Capture the cell that displays the provided text and extract its [X, Y] central coordinate. 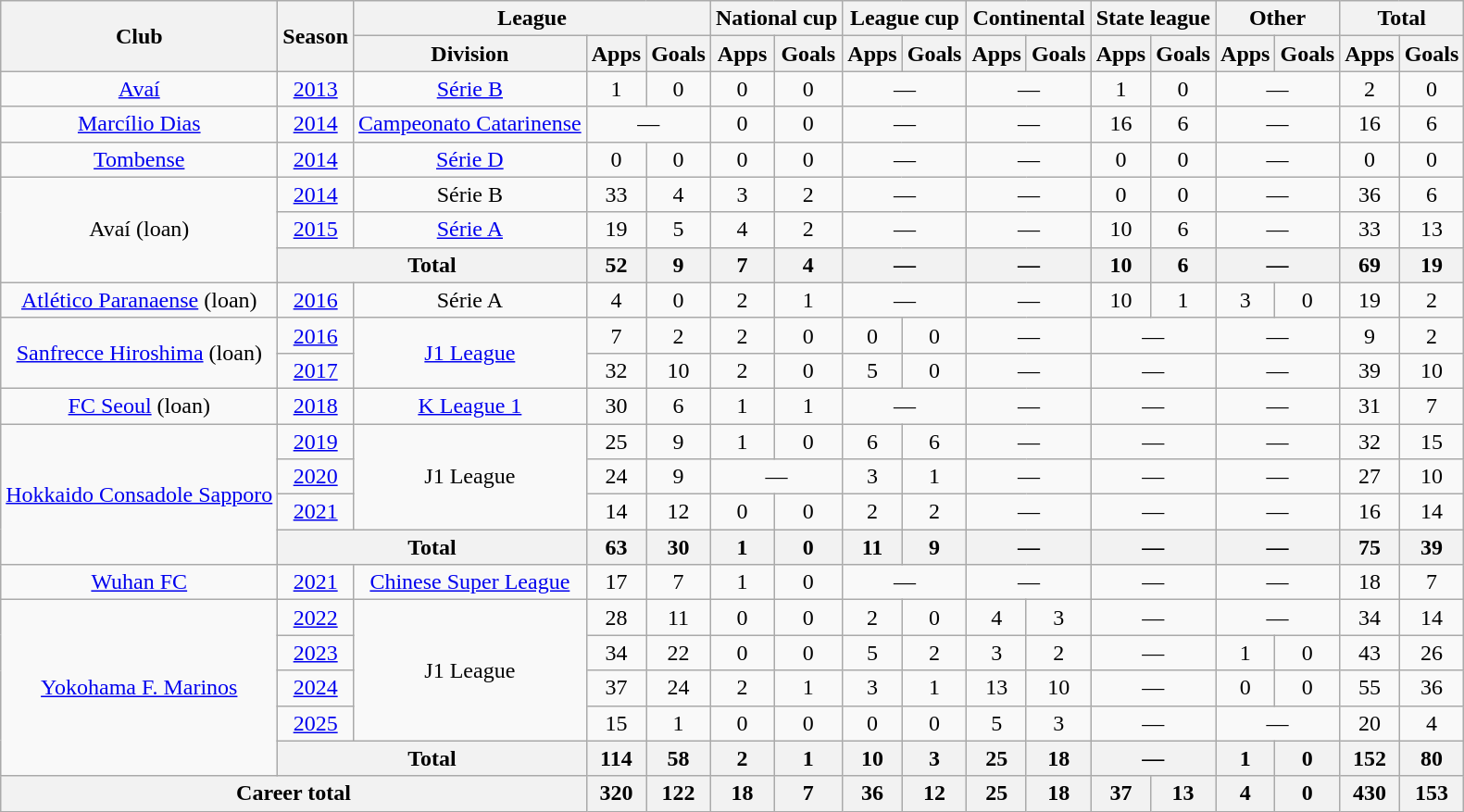
2017 [316, 370]
State league [1153, 19]
League cup [905, 19]
55 [1370, 688]
Career total [294, 793]
Sanfrecce Hiroshima (loan) [139, 353]
Atlético Paranaense (loan) [139, 300]
17 [616, 582]
Club [139, 36]
28 [616, 618]
22 [679, 653]
Série D [470, 159]
31 [1370, 406]
430 [1370, 793]
80 [1432, 758]
43 [1370, 653]
2023 [316, 653]
2019 [316, 442]
Other [1278, 19]
2013 [316, 89]
League [532, 19]
2015 [316, 230]
2020 [316, 477]
320 [616, 793]
Avaí (loan) [139, 230]
Marcílio Dias [139, 124]
Division [470, 54]
2025 [316, 723]
National cup [776, 19]
58 [679, 758]
52 [616, 265]
Yokohama F. Marinos [139, 688]
122 [679, 793]
FC Seoul (loan) [139, 406]
27 [1370, 477]
2022 [316, 618]
Tombense [139, 159]
26 [1432, 653]
K League 1 [470, 406]
75 [1370, 547]
114 [616, 758]
Campeonato Catarinense [470, 124]
2024 [316, 688]
Wuhan FC [139, 582]
152 [1370, 758]
153 [1432, 793]
Hokkaido Consadole Sapporo [139, 494]
Continental [1029, 19]
Chinese Super League [470, 582]
69 [1370, 265]
Season [316, 36]
Avaí [139, 89]
20 [1370, 723]
2018 [316, 406]
63 [616, 547]
